Return [X, Y] of the center of cell containing provided text 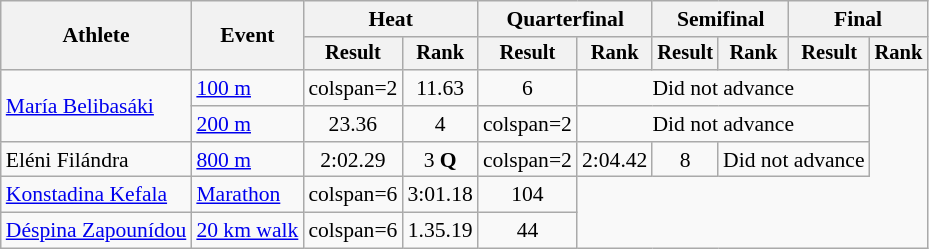
23.36 [352, 124]
2:02.29 [352, 160]
3:01.18 [440, 195]
3 Q [440, 160]
María Belibasáki [96, 106]
4 [440, 124]
Marathon [247, 195]
20 km walk [247, 231]
44 [528, 231]
Final [858, 19]
6 [528, 88]
Semifinal [720, 19]
2:04.42 [614, 160]
Konstadina Kefala [96, 195]
Eléni Filándra [96, 160]
Quarterfinal [566, 19]
200 m [247, 124]
Event [247, 36]
800 m [247, 160]
8 [685, 160]
1.35.19 [440, 231]
Athlete [96, 36]
104 [528, 195]
100 m [247, 88]
11.63 [440, 88]
Déspina Zapounídou [96, 231]
Heat [390, 19]
